Determine the [x, y] coordinate at the center of the cell enclosing the given text.  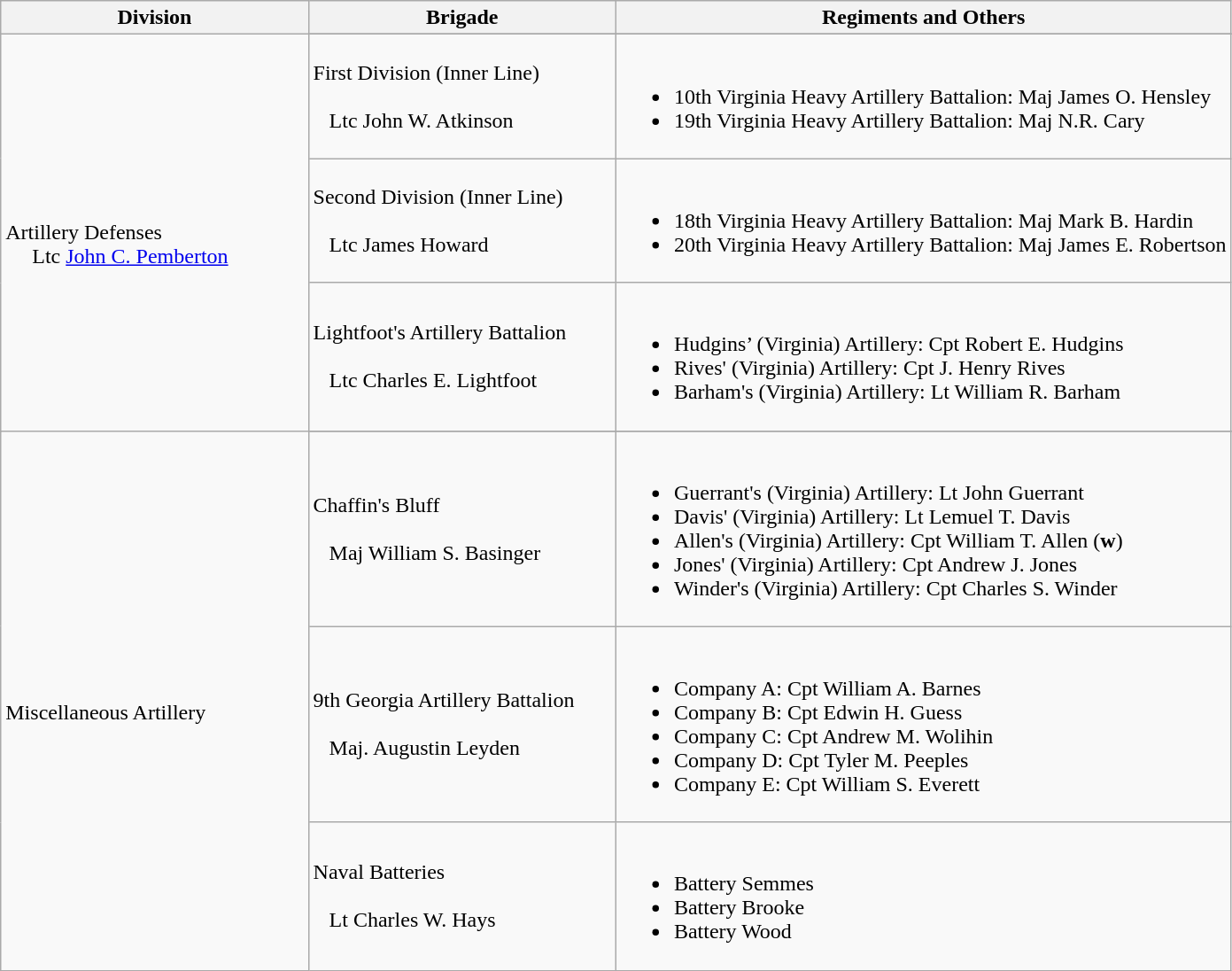
9th Georgia Artillery Battalion Maj. Augustin Leyden [462, 725]
First Division (Inner Line) Ltc John W. Atkinson [462, 97]
Naval Batteries Lt Charles W. Hays [462, 897]
Regiments and Others [923, 18]
10th Virginia Heavy Artillery Battalion: Maj James O. Hensley19th Virginia Heavy Artillery Battalion: Maj N.R. Cary [923, 97]
Second Division (Inner Line) Ltc James Howard [462, 221]
Battery SemmesBattery BrookeBattery Wood [923, 897]
Miscellaneous Artillery [154, 700]
Brigade [462, 18]
Chaffin's Bluff Maj William S. Basinger [462, 528]
18th Virginia Heavy Artillery Battalion: Maj Mark B. Hardin20th Virginia Heavy Artillery Battalion: Maj James E. Robertson [923, 221]
Lightfoot's Artillery Battalion Ltc Charles E. Lightfoot [462, 356]
Artillery Defenses Ltc John C. Pemberton [154, 232]
Division [154, 18]
